Capture the cell that displays the provided text and extract its [X, Y] central coordinate. 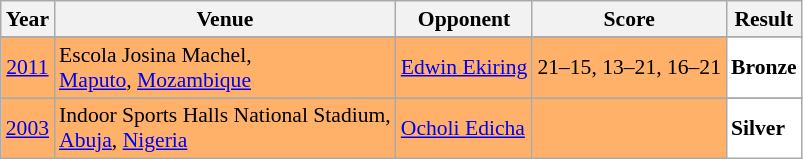
2003 [28, 128]
Opponent [464, 19]
Ocholi Edicha [464, 128]
Result [764, 19]
Indoor Sports Halls National Stadium,Abuja, Nigeria [225, 128]
2011 [28, 68]
Edwin Ekiring [464, 68]
Escola Josina Machel,Maputo, Mozambique [225, 68]
Silver [764, 128]
Score [629, 19]
Year [28, 19]
21–15, 13–21, 16–21 [629, 68]
Venue [225, 19]
Bronze [764, 68]
